Detect which cell encompasses the target text, then output its (X, Y) center coordinate. 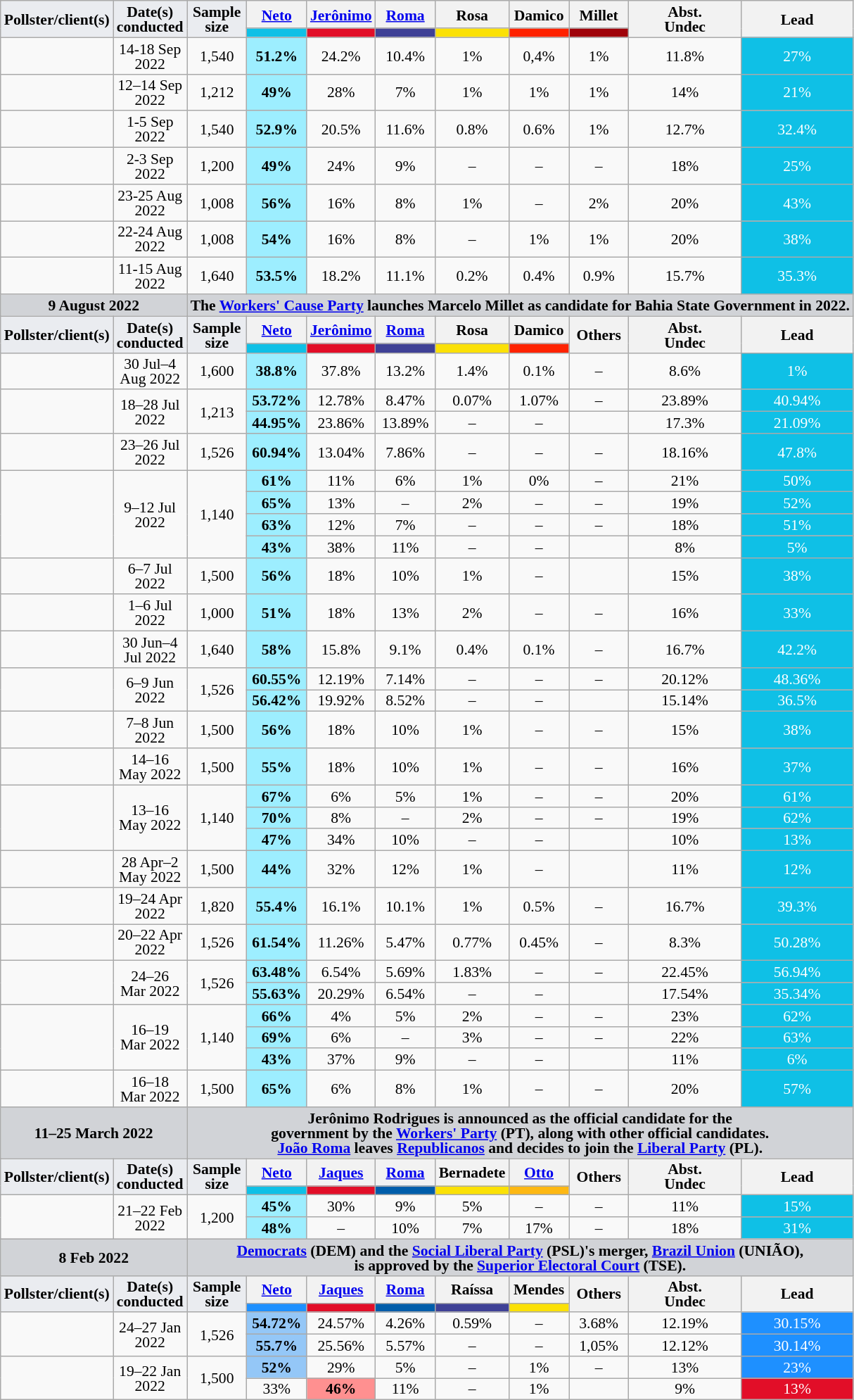
29% (341, 1367)
35.3% (797, 276)
Mendes (539, 1289)
11.1% (405, 276)
0.59% (473, 1323)
16.1% (341, 906)
1.07% (539, 401)
7.86% (405, 452)
12.12% (685, 1346)
9 August 2022 (94, 305)
61.54% (277, 942)
23.89% (685, 401)
53.72% (277, 401)
47.8% (797, 452)
3.68% (599, 1323)
21–22 Feb 2022 (151, 1217)
66% (277, 1015)
47% (277, 840)
1,600 (217, 371)
14-18 Sep 2022 (151, 56)
55.63% (277, 994)
1-5 Sep 2022 (151, 130)
0.07% (473, 401)
39.3% (797, 906)
8.6% (685, 371)
30.15% (797, 1323)
11.6% (405, 130)
35.34% (797, 994)
6–7 Jul 2022 (151, 576)
34% (341, 840)
20.12% (685, 679)
4% (341, 1015)
Millet (599, 14)
67% (277, 795)
11–25 March 2022 (94, 1133)
22-24 Aug 2022 (151, 239)
13.2% (405, 371)
36.5% (797, 701)
28% (341, 92)
0.2% (473, 276)
15.14% (685, 701)
0.45% (539, 942)
58% (277, 650)
19–22 Jan 2022 (151, 1378)
22.45% (685, 971)
44% (277, 869)
12.7% (685, 130)
16–19 Mar 2022 (151, 1038)
48.36% (797, 679)
0.6% (539, 130)
1,820 (217, 906)
0.8% (473, 130)
14–16 May 2022 (151, 767)
44.95% (277, 422)
0.9% (599, 276)
17% (539, 1228)
54% (277, 239)
1.83% (473, 971)
1,000 (217, 613)
5.47% (405, 942)
Otto (539, 1173)
11.26% (341, 942)
Democrats (DEM) and the Social Liberal Party (PSL)'s merger, Brazil Union (UNIÃO), is approved by the Superior Electoral Court (TSE). (521, 1257)
25.56% (341, 1346)
8.47% (405, 401)
21.09% (797, 422)
12–14 Sep 2022 (151, 92)
70% (277, 818)
20.5% (341, 130)
15.7% (685, 276)
30.14% (797, 1346)
38.8% (277, 371)
57% (797, 1089)
14% (685, 92)
11.8% (685, 56)
69% (277, 1038)
18–28 Jul 2022 (151, 412)
23–26 Jul 2022 (151, 452)
24–27 Jan 2022 (151, 1335)
Bernadete (473, 1173)
32% (341, 869)
28 Apr–2 May 2022 (151, 869)
23-25 Aug 2022 (151, 203)
11-15 Aug 2022 (151, 276)
19–24 Apr 2022 (151, 906)
2-3 Sep 2022 (151, 166)
50% (797, 481)
53.5% (277, 276)
24% (341, 166)
1,05% (599, 1346)
15.8% (341, 650)
Raíssa (473, 1289)
63.48% (277, 971)
7–8 Jun 2022 (151, 730)
9–12 Jul 2022 (151, 514)
22% (685, 1038)
8.3% (685, 942)
1–6 Jul 2022 (151, 613)
42.2% (797, 650)
51.2% (277, 56)
45% (277, 1206)
12.78% (341, 401)
56.94% (797, 971)
0% (539, 481)
24.57% (341, 1323)
1,213 (217, 412)
10.1% (405, 906)
4.26% (405, 1323)
18.16% (685, 452)
54.72% (277, 1323)
13.04% (341, 452)
20.29% (341, 994)
18.2% (341, 276)
The Workers' Cause Party launches Marcelo Millet as candidate for Bahia State Government in 2022. (521, 305)
13–16 May 2022 (151, 818)
10.4% (405, 56)
13.89% (405, 422)
60.94% (277, 452)
46% (341, 1389)
55.4% (277, 906)
8.52% (405, 701)
19.92% (341, 701)
0,4% (539, 56)
0.5% (539, 906)
1.4% (473, 371)
55.7% (277, 1346)
16–18 Mar 2022 (151, 1089)
17.3% (685, 422)
50.28% (797, 942)
6–9 Jun 2022 (151, 690)
55% (277, 767)
30 Jul–4 Aug 2022 (151, 371)
32.4% (797, 130)
30% (341, 1206)
56.42% (277, 701)
24–26 Mar 2022 (151, 983)
30 Jun–4 Jul 2022 (151, 650)
20–22 Apr 2022 (151, 942)
9.1% (405, 650)
5.69% (405, 971)
5.57% (405, 1346)
25% (797, 166)
24.2% (341, 56)
40.94% (797, 401)
37.8% (341, 371)
3% (473, 1038)
23.86% (341, 422)
52.9% (277, 130)
27% (797, 56)
7.14% (405, 679)
1,212 (217, 92)
60.55% (277, 679)
0.77% (473, 942)
31% (797, 1228)
48% (277, 1228)
17.54% (685, 994)
8 Feb 2022 (94, 1257)
